Capture the cell that displays the provided text and extract its [X, Y] central coordinate. 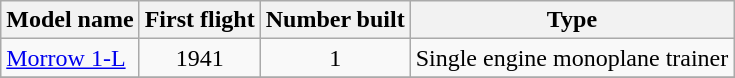
1 [335, 58]
Type [572, 20]
Model name [70, 20]
Number built [335, 20]
Morrow 1-L [70, 58]
First flight [200, 20]
Single engine monoplane trainer [572, 58]
1941 [200, 58]
